Provide the (x, y) coordinate of the cell's center where the given text is located.  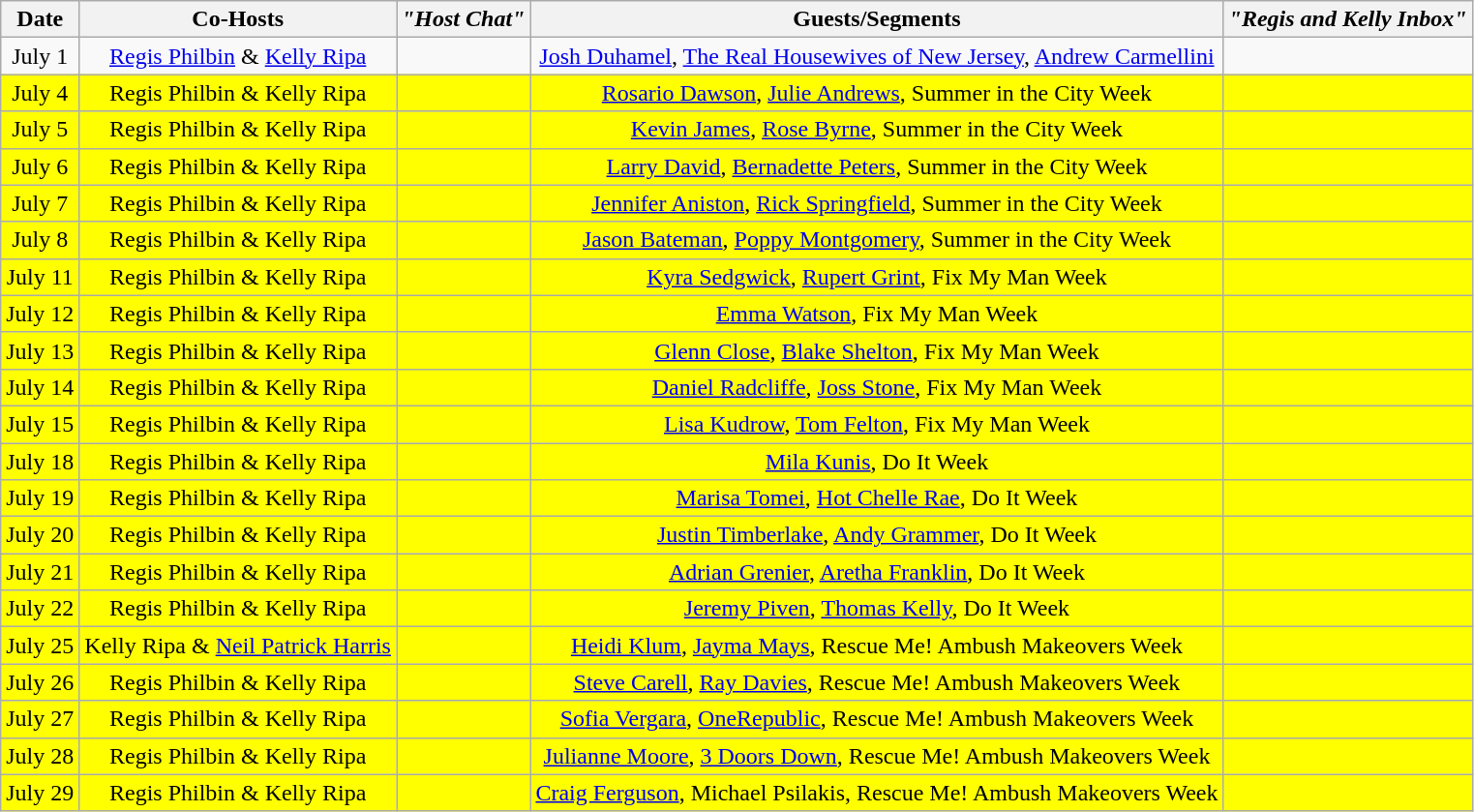
July 6 (41, 166)
Jennifer Aniston, Rick Springfield, Summer in the City Week (877, 203)
Marisa Tomei, Hot Chelle Rae, Do It Week (877, 498)
Kevin James, Rose Byrne, Summer in the City Week (877, 130)
Guests/Segments (877, 19)
July 5 (41, 130)
Co-Hosts (238, 19)
Larry David, Bernadette Peters, Summer in the City Week (877, 166)
July 18 (41, 462)
July 29 (41, 793)
Kyra Sedgwick, Rupert Grint, Fix My Man Week (877, 277)
July 13 (41, 350)
Daniel Radcliffe, Joss Stone, Fix My Man Week (877, 387)
Craig Ferguson, Michael Psilakis, Rescue Me! Ambush Makeovers Week (877, 793)
Rosario Dawson, Julie Andrews, Summer in the City Week (877, 93)
July 26 (41, 682)
Emma Watson, Fix My Man Week (877, 314)
July 22 (41, 609)
July 19 (41, 498)
July 21 (41, 572)
Heidi Klum, Jayma Mays, Rescue Me! Ambush Makeovers Week (877, 646)
July 8 (41, 240)
Jason Bateman, Poppy Montgomery, Summer in the City Week (877, 240)
Adrian Grenier, Aretha Franklin, Do It Week (877, 572)
Mila Kunis, Do It Week (877, 462)
Sofia Vergara, OneRepublic, Rescue Me! Ambush Makeovers Week (877, 719)
Justin Timberlake, Andy Grammer, Do It Week (877, 535)
"Regis and Kelly Inbox" (1347, 19)
Julianne Moore, 3 Doors Down, Rescue Me! Ambush Makeovers Week (877, 756)
Jeremy Piven, Thomas Kelly, Do It Week (877, 609)
Glenn Close, Blake Shelton, Fix My Man Week (877, 350)
Date (41, 19)
Lisa Kudrow, Tom Felton, Fix My Man Week (877, 424)
"Host Chat" (464, 19)
Kelly Ripa & Neil Patrick Harris (238, 646)
July 25 (41, 646)
July 28 (41, 756)
July 1 (41, 56)
July 11 (41, 277)
Steve Carell, Ray Davies, Rescue Me! Ambush Makeovers Week (877, 682)
July 7 (41, 203)
July 14 (41, 387)
Josh Duhamel, The Real Housewives of New Jersey, Andrew Carmellini (877, 56)
July 27 (41, 719)
July 20 (41, 535)
July 4 (41, 93)
July 12 (41, 314)
July 15 (41, 424)
